From the cell containing the given text, extract its center point as [X, Y] coordinate. 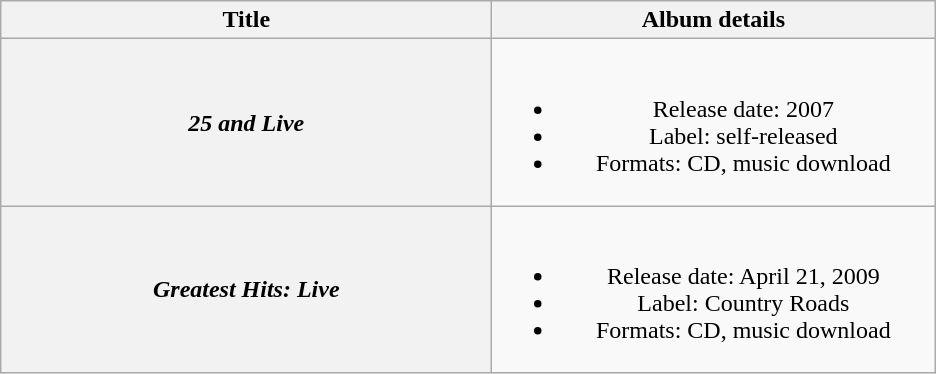
Greatest Hits: Live [246, 290]
Release date: April 21, 2009Label: Country RoadsFormats: CD, music download [714, 290]
Title [246, 20]
Album details [714, 20]
Release date: 2007Label: self-releasedFormats: CD, music download [714, 122]
25 and Live [246, 122]
